Scan for the cell matching the given text and deliver its [x, y] coordinate at center. 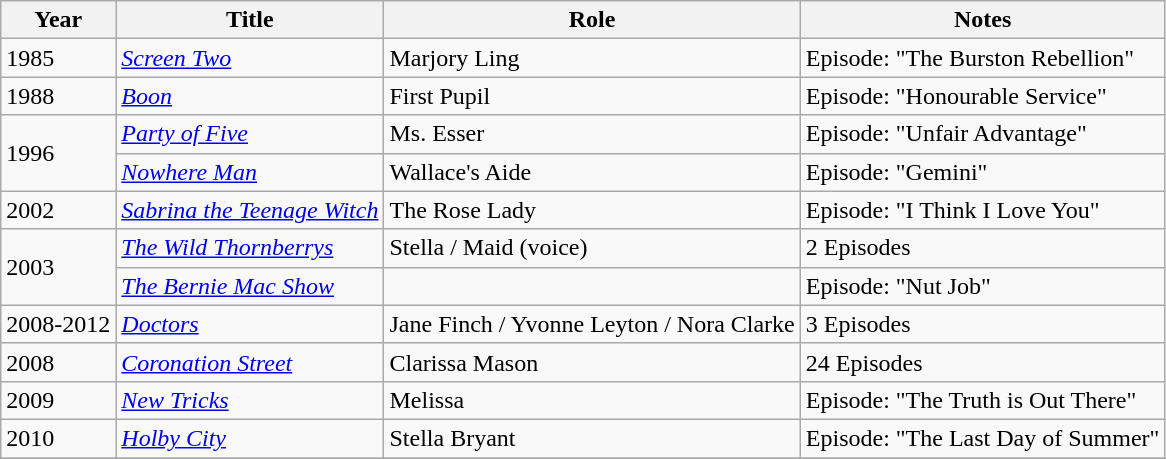
Party of Five [250, 134]
Title [250, 20]
2008 [58, 362]
Coronation Street [250, 362]
Wallace's Aide [592, 172]
Sabrina the Teenage Witch [250, 210]
Clarissa Mason [592, 362]
2009 [58, 400]
Stella / Maid (voice) [592, 248]
Episode: "The Burston Rebellion" [982, 58]
Notes [982, 20]
Episode: "I Think I Love You" [982, 210]
The Rose Lady [592, 210]
2 Episodes [982, 248]
Boon [250, 96]
Role [592, 20]
Year [58, 20]
Screen Two [250, 58]
Ms. Esser [592, 134]
2002 [58, 210]
Marjory Ling [592, 58]
3 Episodes [982, 324]
1996 [58, 153]
The Bernie Mac Show [250, 286]
24 Episodes [982, 362]
Episode: "Honourable Service" [982, 96]
Episode: "The Truth is Out There" [982, 400]
1988 [58, 96]
2003 [58, 267]
1985 [58, 58]
Jane Finch / Yvonne Leyton / Nora Clarke [592, 324]
New Tricks [250, 400]
Doctors [250, 324]
Episode: "Gemini" [982, 172]
2008-2012 [58, 324]
Nowhere Man [250, 172]
Episode: "The Last Day of Summer" [982, 438]
Melissa [592, 400]
Episode: "Unfair Advantage" [982, 134]
Episode: "Nut Job" [982, 286]
The Wild Thornberrys [250, 248]
Holby City [250, 438]
Stella Bryant [592, 438]
First Pupil [592, 96]
2010 [58, 438]
